Determine the (x, y) coordinate at the center of the cell enclosing the given text.  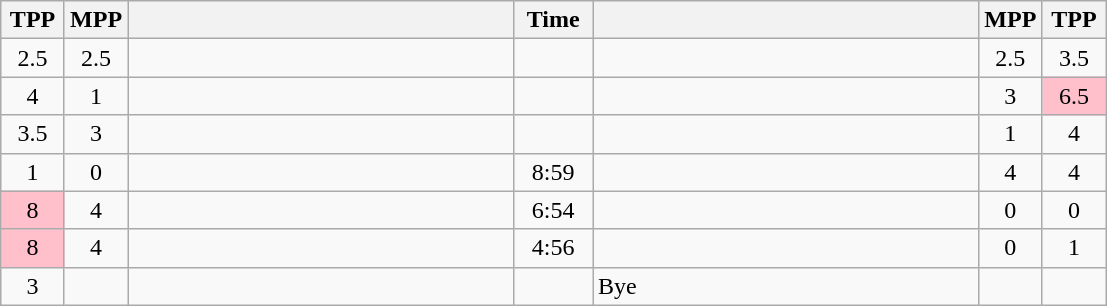
6.5 (1074, 96)
6:54 (554, 210)
Bye (785, 286)
4:56 (554, 248)
Time (554, 20)
8:59 (554, 172)
